Return [X, Y] of the center of cell containing provided text 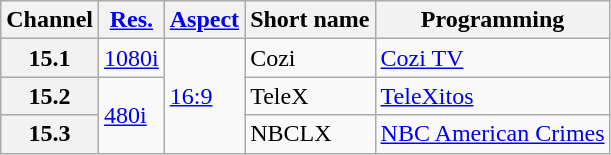
Channel [50, 20]
Programming [492, 20]
TeleXitos [492, 96]
TeleX [310, 96]
Short name [310, 20]
Aspect [204, 20]
Cozi TV [492, 58]
16:9 [204, 96]
NBC American Crimes [492, 134]
Cozi [310, 58]
1080i [132, 58]
480i [132, 115]
15.2 [50, 96]
Res. [132, 20]
NBCLX [310, 134]
15.1 [50, 58]
15.3 [50, 134]
